From the cell containing the given text, extract its center point as [X, Y] coordinate. 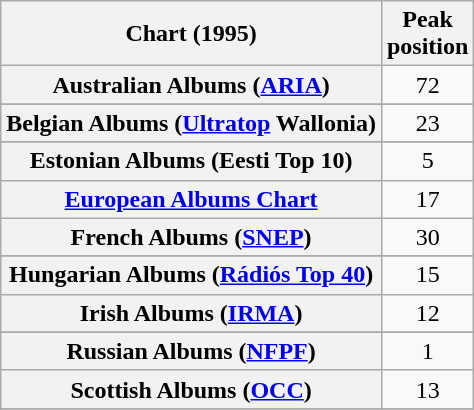
1 [427, 351]
12 [427, 313]
23 [427, 123]
Peakposition [427, 34]
13 [427, 389]
Australian Albums (ARIA) [192, 85]
15 [427, 275]
European Albums Chart [192, 199]
Irish Albums (IRMA) [192, 313]
5 [427, 161]
Russian Albums (NFPF) [192, 351]
Scottish Albums (OCC) [192, 389]
Estonian Albums (Eesti Top 10) [192, 161]
72 [427, 85]
Belgian Albums (Ultratop Wallonia) [192, 123]
17 [427, 199]
30 [427, 237]
Hungarian Albums (Rádiós Top 40) [192, 275]
Chart (1995) [192, 34]
French Albums (SNEP) [192, 237]
